From the cell containing the given text, extract its center point as (X, Y) coordinate. 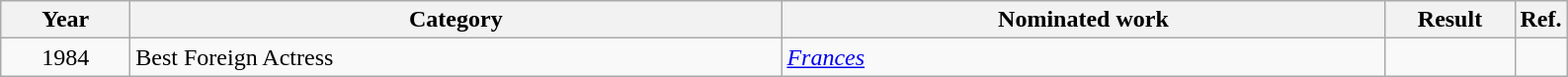
Frances (1083, 57)
Year (65, 20)
Ref. (1541, 20)
Category (456, 20)
1984 (65, 57)
Nominated work (1083, 20)
Best Foreign Actress (456, 57)
Result (1450, 20)
